Identify which cell holds the provided text, then report its (X, Y) central coordinate. 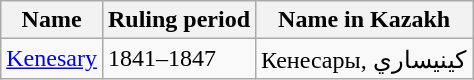
Name (52, 20)
Kenesary (52, 59)
Name in Kazakh (364, 20)
Кенесары, كينيساري (364, 59)
1841–1847 (178, 59)
Ruling period (178, 20)
